Return [x, y] of the center of cell containing provided text 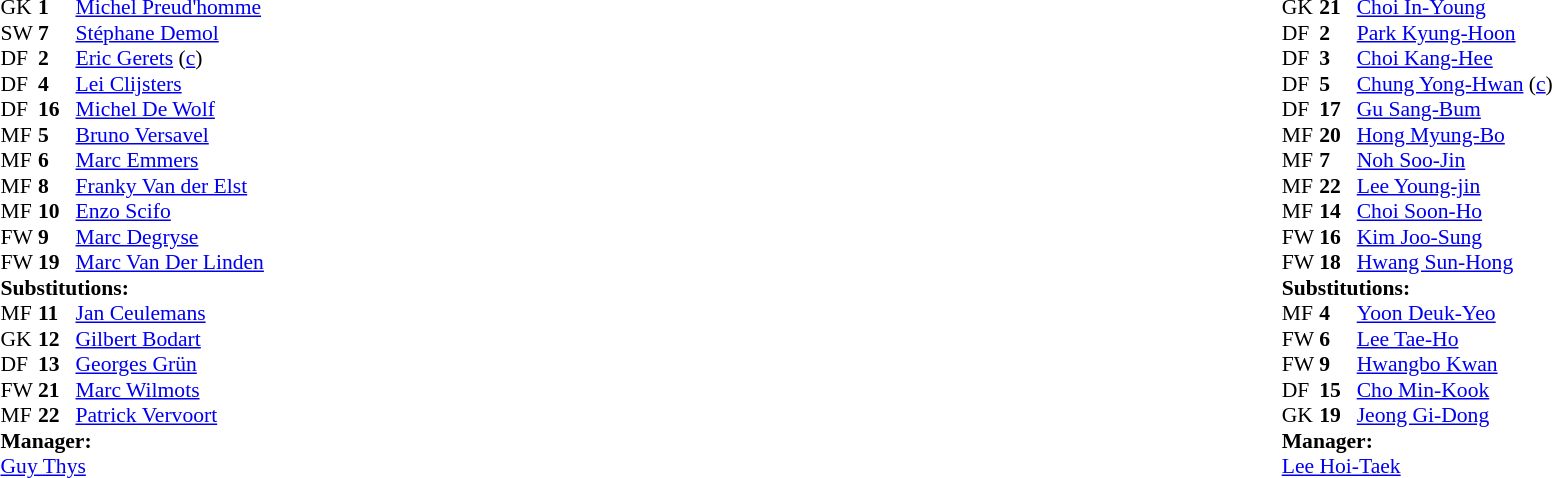
10 [57, 211]
Lei Clijsters [170, 84]
Marc Wilmots [170, 390]
11 [57, 313]
17 [1338, 109]
12 [57, 339]
15 [1338, 390]
Bruno Versavel [170, 135]
3 [1338, 59]
20 [1338, 135]
Eric Gerets (c) [170, 59]
Patrick Vervoort [170, 415]
14 [1338, 211]
Marc Van Der Linden [170, 263]
Jan Ceulemans [170, 313]
Michel De Wolf [170, 109]
Marc Emmers [170, 161]
Georges Grün [170, 365]
Manager: [132, 441]
Stéphane Demol [170, 33]
Enzo Scifo [170, 211]
8 [57, 186]
Franky Van der Elst [170, 186]
Marc Degryse [170, 237]
SW [19, 33]
Gilbert Bodart [170, 339]
Substitutions: [132, 288]
18 [1338, 263]
21 [57, 390]
13 [57, 365]
